Provide the (x, y) coordinate of the cell's center where the given text is located.  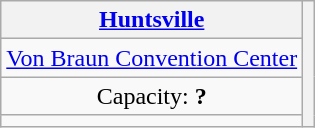
Von Braun Convention Center (152, 58)
Huntsville (152, 20)
Capacity: ? (152, 96)
